From the cell containing the given text, extract its center point as [x, y] coordinate. 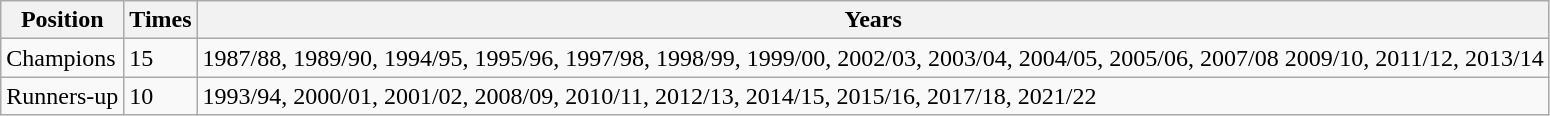
15 [160, 58]
Position [62, 20]
Champions [62, 58]
1993/94, 2000/01, 2001/02, 2008/09, 2010/11, 2012/13, 2014/15, 2015/16, 2017/18, 2021/22 [873, 96]
Years [873, 20]
1987/88, 1989/90, 1994/95, 1995/96, 1997/98, 1998/99, 1999/00, 2002/03, 2003/04, 2004/05, 2005/06, 2007/08 2009/10, 2011/12, 2013/14 [873, 58]
Runners-up [62, 96]
Times [160, 20]
10 [160, 96]
